Provide the (X, Y) coordinate of the cell's center where the given text is located.  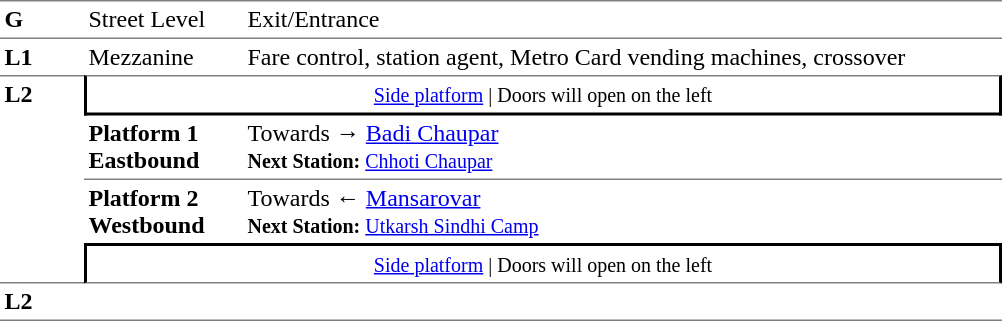
Towards → Badi ChauparNext Station: Chhoti Chaupar (622, 148)
L2 (42, 179)
Mezzanine (164, 57)
G (42, 20)
Street Level (164, 20)
L1 (42, 57)
Fare control, station agent, Metro Card vending machines, crossover (622, 57)
Towards ← MansarovarNext Station: Utkarsh Sindhi Camp (622, 212)
Platform 1Eastbound (164, 148)
Platform 2Westbound (164, 212)
Exit/Entrance (622, 20)
